Determine the [X, Y] coordinate at the center of the cell enclosing the given text.  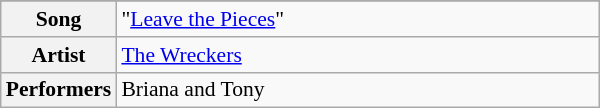
"Leave the Pieces" [358, 19]
The Wreckers [358, 55]
Briana and Tony [358, 90]
Song [59, 19]
Performers [59, 90]
Artist [59, 55]
